Locate the cell with the specified text and output its [X, Y] center coordinate. 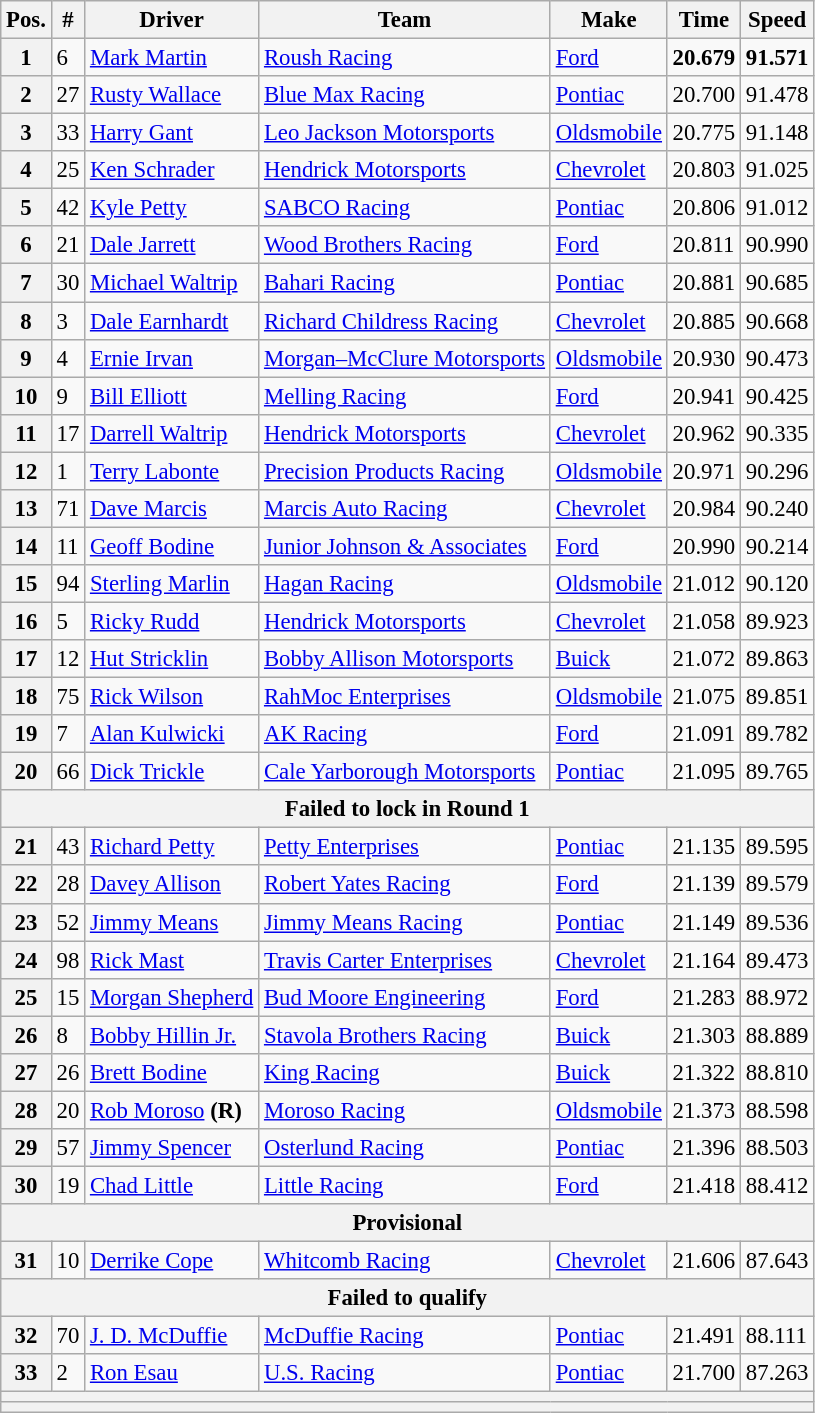
20.930 [704, 358]
90.335 [778, 433]
Michael Waltrip [172, 283]
90.990 [778, 245]
89.782 [778, 734]
90.240 [778, 509]
Junior Johnson & Associates [405, 546]
21.303 [704, 1035]
Wood Brothers Racing [405, 245]
14 [26, 546]
89.536 [778, 922]
21.606 [704, 1261]
18 [26, 697]
89.765 [778, 772]
20.971 [704, 471]
Failed to lock in Round 1 [408, 809]
Alan Kulwicki [172, 734]
SABCO Racing [405, 208]
Blue Max Racing [405, 95]
20.885 [704, 321]
Dale Jarrett [172, 245]
89.863 [778, 659]
94 [68, 584]
66 [68, 772]
Bobby Hillin Jr. [172, 1035]
Dale Earnhardt [172, 321]
21.095 [704, 772]
91.478 [778, 95]
Time [704, 20]
88.412 [778, 1185]
Provisional [408, 1223]
75 [68, 697]
87.643 [778, 1261]
88.598 [778, 1110]
Whitcomb Racing [405, 1261]
Harry Gant [172, 133]
Geoff Bodine [172, 546]
McDuffie Racing [405, 1336]
Melling Racing [405, 396]
AK Racing [405, 734]
Pos. [26, 20]
90.685 [778, 283]
Bobby Allison Motorsports [405, 659]
20.803 [704, 170]
Bud Moore Engineering [405, 997]
# [68, 20]
U.S. Racing [405, 1373]
20.806 [704, 208]
21.091 [704, 734]
21.418 [704, 1185]
16 [26, 621]
24 [26, 960]
Little Racing [405, 1185]
Rob Moroso (R) [172, 1110]
91.012 [778, 208]
90.473 [778, 358]
90.425 [778, 396]
20.811 [704, 245]
88.503 [778, 1148]
91.571 [778, 58]
Ernie Irvan [172, 358]
89.595 [778, 847]
Ricky Rudd [172, 621]
Rusty Wallace [172, 95]
98 [68, 960]
Morgan–McClure Motorsports [405, 358]
Hagan Racing [405, 584]
20.679 [704, 58]
Dick Trickle [172, 772]
RahMoc Enterprises [405, 697]
Robert Yates Racing [405, 885]
Ron Esau [172, 1373]
20.962 [704, 433]
Kyle Petty [172, 208]
88.972 [778, 997]
43 [68, 847]
Sterling Marlin [172, 584]
70 [68, 1336]
57 [68, 1148]
Jimmy Means [172, 922]
20.700 [704, 95]
Ken Schrader [172, 170]
88.810 [778, 1073]
Derrike Cope [172, 1261]
88.111 [778, 1336]
20.775 [704, 133]
20.881 [704, 283]
Roush Racing [405, 58]
89.579 [778, 885]
20.941 [704, 396]
Precision Products Racing [405, 471]
21.396 [704, 1148]
21.075 [704, 697]
88.889 [778, 1035]
22 [26, 885]
Failed to qualify [408, 1298]
Jimmy Means Racing [405, 922]
Speed [778, 20]
Bill Elliott [172, 396]
Chad Little [172, 1185]
21.373 [704, 1110]
Darrell Waltrip [172, 433]
52 [68, 922]
20.984 [704, 509]
21.012 [704, 584]
71 [68, 509]
21.700 [704, 1373]
King Racing [405, 1073]
21.149 [704, 922]
Marcis Auto Racing [405, 509]
87.263 [778, 1373]
Rick Mast [172, 960]
91.148 [778, 133]
Richard Childress Racing [405, 321]
Cale Yarborough Motorsports [405, 772]
Richard Petty [172, 847]
Team [405, 20]
Osterlund Racing [405, 1148]
42 [68, 208]
21.139 [704, 885]
89.923 [778, 621]
Driver [172, 20]
Moroso Racing [405, 1110]
Mark Martin [172, 58]
32 [26, 1336]
21.058 [704, 621]
Morgan Shepherd [172, 997]
21.491 [704, 1336]
Petty Enterprises [405, 847]
Davey Allison [172, 885]
21.283 [704, 997]
89.473 [778, 960]
21.164 [704, 960]
89.851 [778, 697]
31 [26, 1261]
21.322 [704, 1073]
13 [26, 509]
29 [26, 1148]
Leo Jackson Motorsports [405, 133]
90.668 [778, 321]
Travis Carter Enterprises [405, 960]
21.135 [704, 847]
90.214 [778, 546]
23 [26, 922]
J. D. McDuffie [172, 1336]
91.025 [778, 170]
Stavola Brothers Racing [405, 1035]
90.120 [778, 584]
Make [608, 20]
Jimmy Spencer [172, 1148]
Dave Marcis [172, 509]
21.072 [704, 659]
Bahari Racing [405, 283]
Hut Stricklin [172, 659]
90.296 [778, 471]
Rick Wilson [172, 697]
Terry Labonte [172, 471]
20.990 [704, 546]
Brett Bodine [172, 1073]
